Return the [x, y] coordinate for the center point of the cell that contains the specified text.  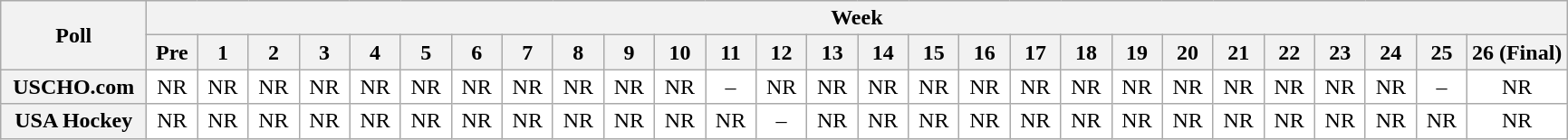
19 [1137, 52]
15 [934, 52]
22 [1289, 52]
2 [274, 52]
8 [578, 52]
1 [223, 52]
21 [1238, 52]
Week [857, 18]
14 [883, 52]
12 [782, 52]
13 [832, 52]
16 [985, 52]
25 [1441, 52]
23 [1340, 52]
5 [426, 52]
26 (Final) [1516, 52]
6 [476, 52]
11 [730, 52]
USCHO.com [74, 87]
20 [1188, 52]
4 [375, 52]
24 [1390, 52]
18 [1086, 52]
3 [324, 52]
Pre [172, 52]
17 [1035, 52]
9 [629, 52]
USA Hockey [74, 121]
7 [527, 52]
Poll [74, 35]
10 [679, 52]
